Search for the cell housing the specified text and yield its (x, y) center coordinate. 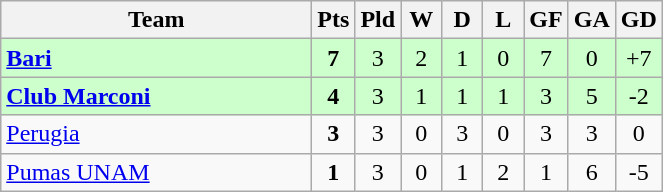
6 (592, 172)
D (462, 20)
Club Marconi (156, 96)
5 (592, 96)
GF (546, 20)
W (422, 20)
GD (638, 20)
Pumas UNAM (156, 172)
4 (334, 96)
+7 (638, 58)
Pld (378, 20)
Bari (156, 58)
-2 (638, 96)
Team (156, 20)
GA (592, 20)
Perugia (156, 134)
-5 (638, 172)
Pts (334, 20)
L (504, 20)
